Scan for the cell matching the given text and deliver its [X, Y] coordinate at center. 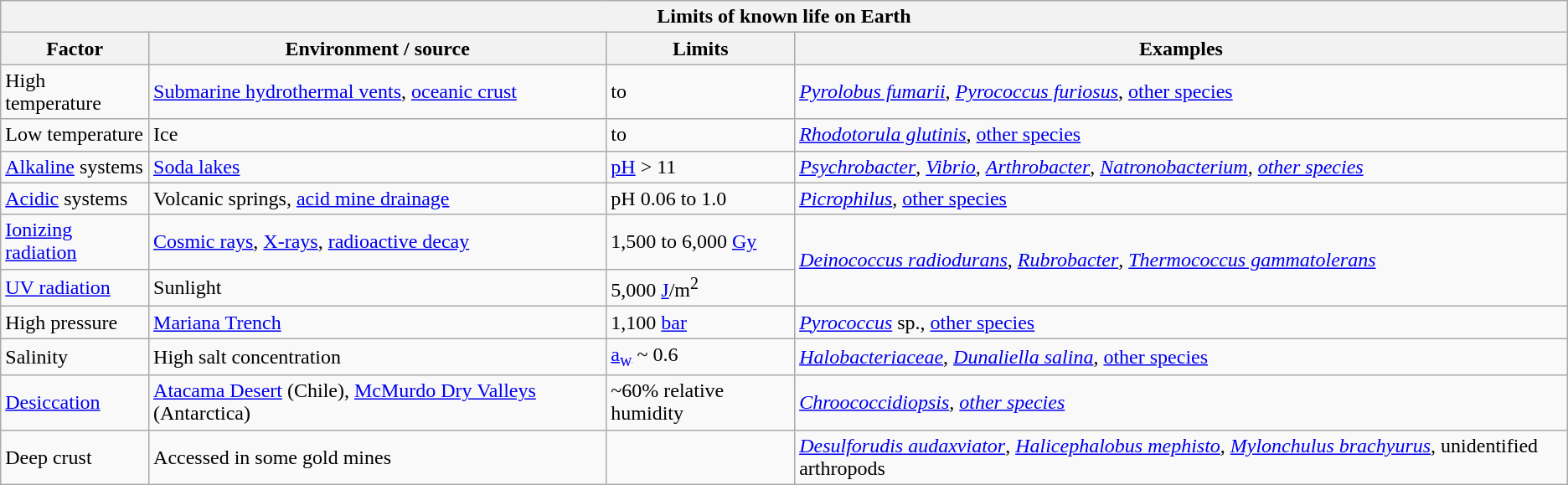
Submarine hydrothermal vents, oceanic crust [378, 92]
High temperature [75, 92]
Pyrococcus sp., other species [1181, 322]
Psychrobacter, Vibrio, Arthrobacter, Natronobacterium, other species [1181, 167]
Atacama Desert (Chile), McMurdo Dry Valleys (Antarctica) [378, 402]
Deinococcus radiodurans, Rubrobacter, Thermococcus gammatolerans [1181, 261]
Deep crust [75, 457]
Soda lakes [378, 167]
aw ~ 0.6 [700, 357]
Accessed in some gold mines [378, 457]
Examples [1181, 49]
Sunlight [378, 288]
Environment / source [378, 49]
High salt concentration [378, 357]
High pressure [75, 322]
Cosmic rays, X-rays, radioactive decay [378, 241]
1,100 bar [700, 322]
Low temperature [75, 135]
Ice [378, 135]
Limits [700, 49]
Halobacteriaceae, Dunaliella salina, other species [1181, 357]
pH > 11 [700, 167]
UV radiation [75, 288]
Picrophilus, other species [1181, 199]
Factor [75, 49]
Limits of known life on Earth [784, 17]
pH 0.06 to 1.0 [700, 199]
Acidic systems [75, 199]
Rhodotorula glutinis, other species [1181, 135]
5,000 J/m2 [700, 288]
Mariana Trench [378, 322]
Ionizing radiation [75, 241]
Desulforudis audaxviator, Halicephalobus mephisto, Mylonchulus brachyurus, unidentified arthropods [1181, 457]
Chroococcidiopsis, other species [1181, 402]
Salinity [75, 357]
Volcanic springs, acid mine drainage [378, 199]
Desiccation [75, 402]
Alkaline systems [75, 167]
1,500 to 6,000 Gy [700, 241]
Pyrolobus fumarii, Pyrococcus furiosus, other species [1181, 92]
~60% relative humidity [700, 402]
